Find where the given text appears and provide that cell's center as (X, Y) coordinate. 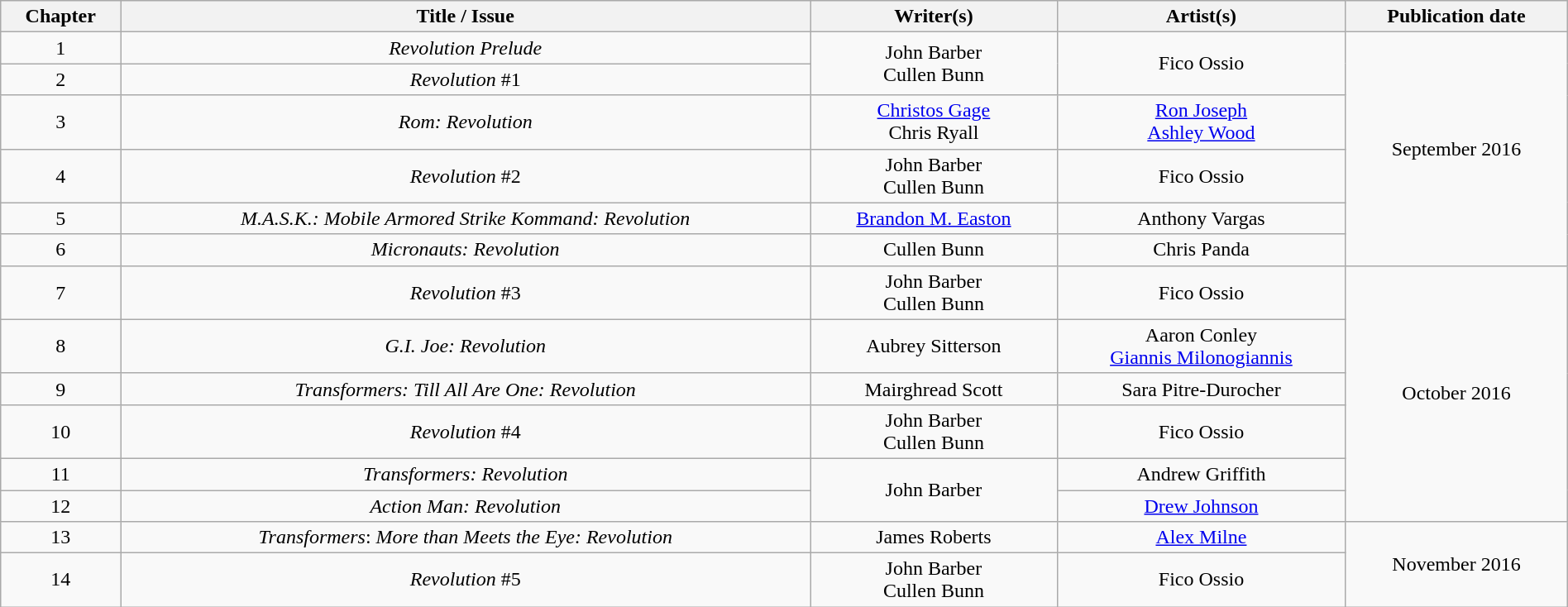
7 (61, 293)
October 2016 (1456, 394)
Aaron ConleyGiannis Milonogiannis (1201, 346)
Mairghread Scott (934, 389)
13 (61, 538)
14 (61, 581)
Chris Panda (1201, 250)
Title / Issue (466, 17)
Transformers: Till All Are One: Revolution (466, 389)
Revolution #4 (466, 432)
Drew Johnson (1201, 505)
Revolution #5 (466, 581)
4 (61, 175)
Andrew Griffith (1201, 474)
Revolution Prelude (466, 48)
Christos GageChris Ryall (934, 122)
Revolution #3 (466, 293)
10 (61, 432)
September 2016 (1456, 149)
Cullen Bunn (934, 250)
Brandon M. Easton (934, 218)
Writer(s) (934, 17)
Sara Pitre-Durocher (1201, 389)
Anthony Vargas (1201, 218)
Transformers: Revolution (466, 474)
1 (61, 48)
5 (61, 218)
Publication date (1456, 17)
Micronauts: Revolution (466, 250)
Alex Milne (1201, 538)
Rom: Revolution (466, 122)
9 (61, 389)
Revolution #2 (466, 175)
12 (61, 505)
James Roberts (934, 538)
Ron JosephAshley Wood (1201, 122)
Revolution #1 (466, 79)
M.A.S.K.: Mobile Armored Strike Kommand: Revolution (466, 218)
2 (61, 79)
November 2016 (1456, 564)
Artist(s) (1201, 17)
Transformers: More than Meets the Eye: Revolution (466, 538)
G.I. Joe: Revolution (466, 346)
Action Man: Revolution (466, 505)
John Barber (934, 490)
11 (61, 474)
Chapter (61, 17)
8 (61, 346)
6 (61, 250)
3 (61, 122)
Aubrey Sitterson (934, 346)
